Output the [X, Y] coordinate of the center of the cell containing the given text.  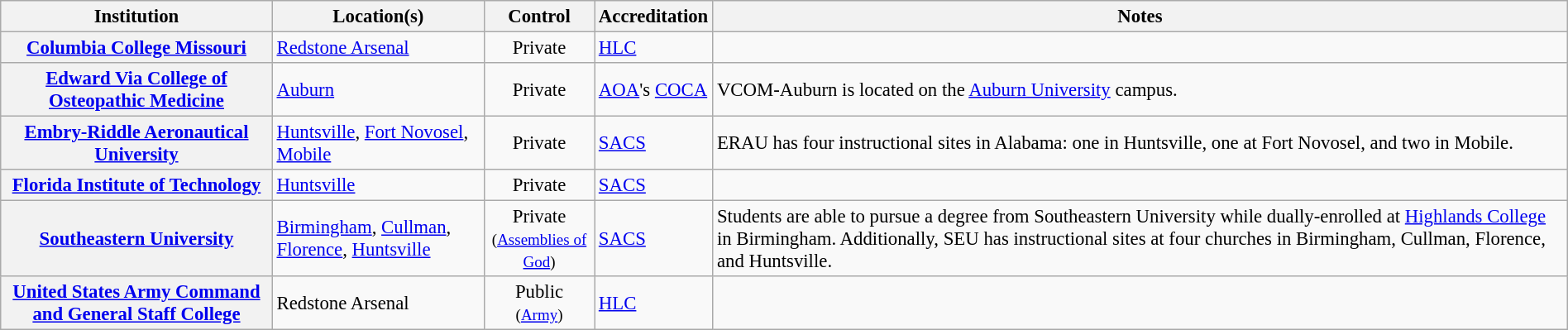
VCOM-Auburn is located on the Auburn University campus. [1140, 89]
Birmingham, Cullman, Florence, Huntsville [378, 239]
Huntsville [378, 185]
United States Army Command and General Staff College [136, 303]
Accreditation [653, 17]
Notes [1140, 17]
Public(Army) [539, 303]
Huntsville, Fort Novosel, Mobile [378, 144]
Embry-Riddle Aeronautical University [136, 144]
Institution [136, 17]
Location(s) [378, 17]
AOA's COCA [653, 89]
Columbia College Missouri [136, 48]
Southeastern University [136, 239]
Control [539, 17]
Auburn [378, 89]
Florida Institute of Technology [136, 185]
Private(Assemblies of God) [539, 239]
ERAU has four instructional sites in Alabama: one in Huntsville, one at Fort Novosel, and two in Mobile. [1140, 144]
Edward Via College of Osteopathic Medicine [136, 89]
